Identify which cell holds the provided text, then report its (x, y) central coordinate. 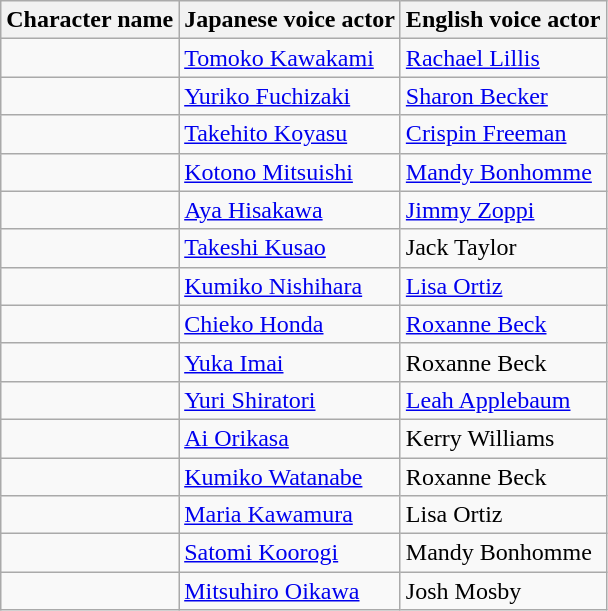
Maria Kawamura (290, 515)
Kotono Mitsuishi (290, 172)
Kumiko Nishihara (290, 286)
Josh Mosby (503, 591)
Takeshi Kusao (290, 248)
Yuriko Fuchizaki (290, 96)
Yuri Shiratori (290, 400)
Satomi Koorogi (290, 553)
Sharon Becker (503, 96)
Takehito Koyasu (290, 134)
Crispin Freeman (503, 134)
Mitsuhiro Oikawa (290, 591)
Ai Orikasa (290, 438)
Yuka Imai (290, 362)
Rachael Lillis (503, 58)
Tomoko Kawakami (290, 58)
Jack Taylor (503, 248)
Kerry Williams (503, 438)
Leah Applebaum (503, 400)
Chieko Honda (290, 324)
Japanese voice actor (290, 20)
Aya Hisakawa (290, 210)
English voice actor (503, 20)
Kumiko Watanabe (290, 477)
Jimmy Zoppi (503, 210)
Character name (90, 20)
